Return (X, Y) of the center of cell containing provided text 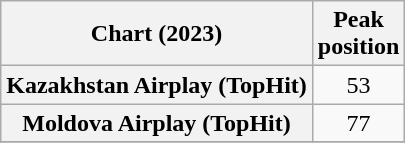
Chart (2023) (157, 34)
Moldova Airplay (TopHit) (157, 123)
77 (358, 123)
Kazakhstan Airplay (TopHit) (157, 85)
53 (358, 85)
Peakposition (358, 34)
